Return the [X, Y] coordinate for the center point of the cell that contains the specified text.  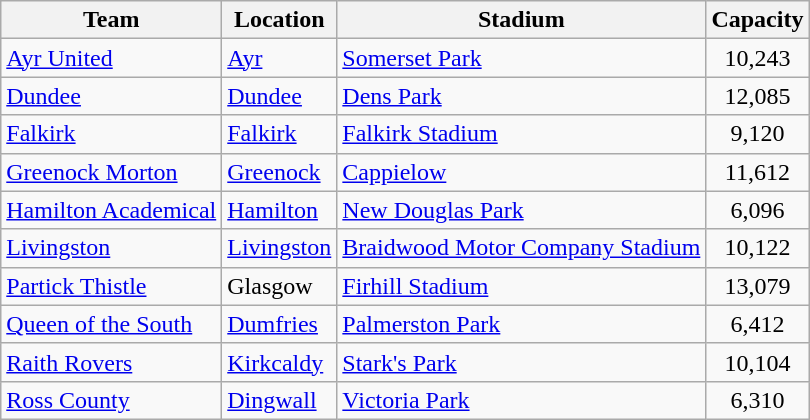
Capacity [758, 20]
Hamilton Academical [112, 210]
10,243 [758, 58]
Ross County [112, 400]
Team [112, 20]
Queen of the South [112, 324]
Glasgow [280, 286]
Partick Thistle [112, 286]
11,612 [758, 172]
Ayr United [112, 58]
Greenock Morton [112, 172]
Stadium [522, 20]
Firhill Stadium [522, 286]
Hamilton [280, 210]
10,104 [758, 362]
6,096 [758, 210]
13,079 [758, 286]
6,412 [758, 324]
12,085 [758, 96]
Braidwood Motor Company Stadium [522, 248]
Cappielow [522, 172]
Greenock [280, 172]
Stark's Park [522, 362]
Raith Rovers [112, 362]
9,120 [758, 134]
10,122 [758, 248]
Somerset Park [522, 58]
Kirkcaldy [280, 362]
Location [280, 20]
Dumfries [280, 324]
Falkirk Stadium [522, 134]
Dens Park [522, 96]
Palmerston Park [522, 324]
Ayr [280, 58]
Dingwall [280, 400]
6,310 [758, 400]
New Douglas Park [522, 210]
Victoria Park [522, 400]
